Determine the (x, y) coordinate at the center of the cell enclosing the given text.  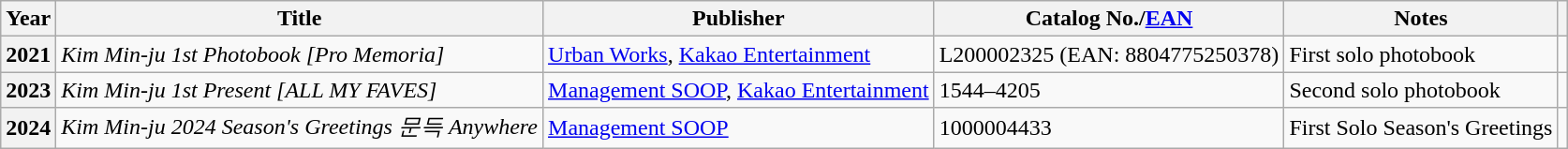
L200002325 (EAN: 8804775250378) (1109, 54)
1000004433 (1109, 127)
Management SOOP, Kakao Entertainment (739, 90)
Publisher (739, 19)
2023 (28, 90)
Second solo photobook (1421, 90)
Notes (1421, 19)
Catalog No./EAN (1109, 19)
1544–4205 (1109, 90)
2024 (28, 127)
First Solo Season's Greetings (1421, 127)
Management SOOP (739, 127)
Urban Works, Kakao Entertainment (739, 54)
Kim Min-ju 1st Photobook [Pro Memoria] (300, 54)
Kim Min-ju 1st Present [ALL MY FAVES] (300, 90)
Year (28, 19)
Kim Min-ju 2024 Season's Greetings 문득 Anywhere (300, 127)
2021 (28, 54)
First solo photobook (1421, 54)
Title (300, 19)
